Output the (x, y) coordinate of the center of the cell containing the given text.  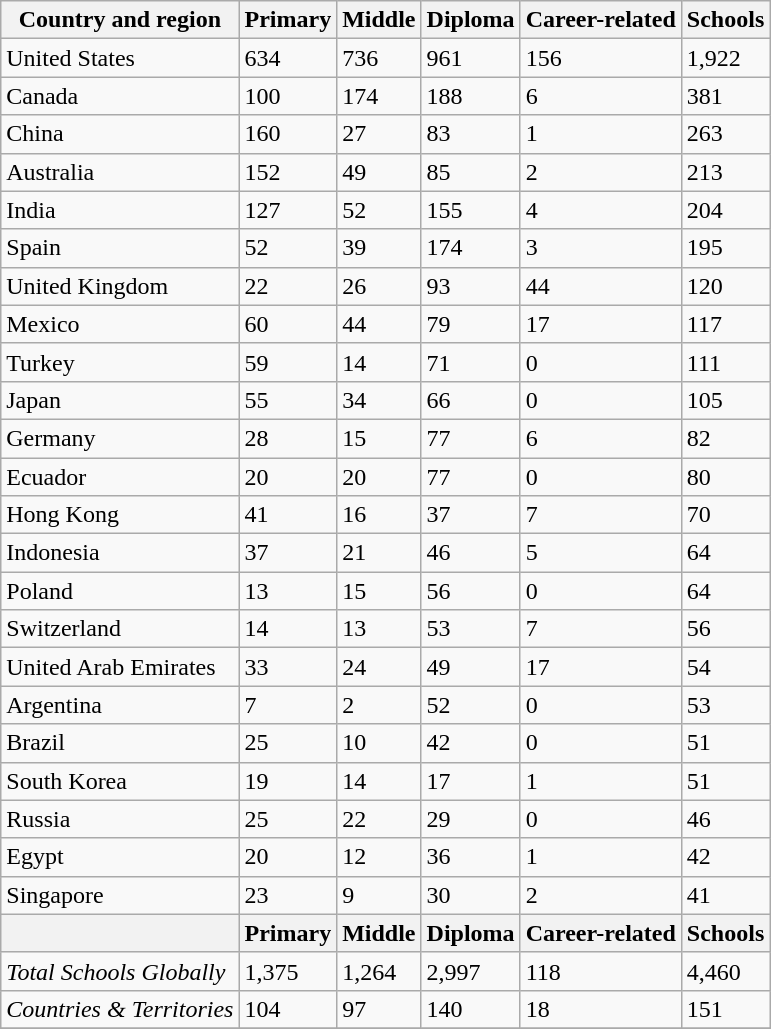
United Arab Emirates (120, 667)
4 (600, 210)
381 (725, 96)
Japan (120, 400)
30 (470, 895)
151 (725, 1009)
Canada (120, 96)
Turkey (120, 362)
195 (725, 248)
24 (379, 667)
Indonesia (120, 553)
100 (288, 96)
59 (288, 362)
Singapore (120, 895)
Ecuador (120, 477)
105 (725, 400)
961 (470, 58)
85 (470, 172)
Total Schools Globally (120, 971)
9 (379, 895)
United States (120, 58)
India (120, 210)
12 (379, 857)
27 (379, 134)
Hong Kong (120, 515)
19 (288, 781)
China (120, 134)
Egypt (120, 857)
Germany (120, 438)
Argentina (120, 705)
Switzerland (120, 629)
3 (600, 248)
1,922 (725, 58)
16 (379, 515)
Brazil (120, 743)
21 (379, 553)
213 (725, 172)
54 (725, 667)
127 (288, 210)
60 (288, 324)
204 (725, 210)
Country and region (120, 20)
83 (470, 134)
736 (379, 58)
120 (725, 286)
263 (725, 134)
66 (470, 400)
2,997 (470, 971)
1,264 (379, 971)
10 (379, 743)
33 (288, 667)
79 (470, 324)
Mexico (120, 324)
Spain (120, 248)
82 (725, 438)
140 (470, 1009)
18 (600, 1009)
29 (470, 819)
97 (379, 1009)
111 (725, 362)
634 (288, 58)
23 (288, 895)
1,375 (288, 971)
104 (288, 1009)
South Korea (120, 781)
United Kingdom (120, 286)
70 (725, 515)
26 (379, 286)
117 (725, 324)
188 (470, 96)
80 (725, 477)
Australia (120, 172)
5 (600, 553)
156 (600, 58)
34 (379, 400)
Russia (120, 819)
155 (470, 210)
71 (470, 362)
160 (288, 134)
Countries & Territories (120, 1009)
118 (600, 971)
36 (470, 857)
152 (288, 172)
Poland (120, 591)
28 (288, 438)
39 (379, 248)
93 (470, 286)
4,460 (725, 971)
55 (288, 400)
